Return [X, Y] of the center of cell containing provided text 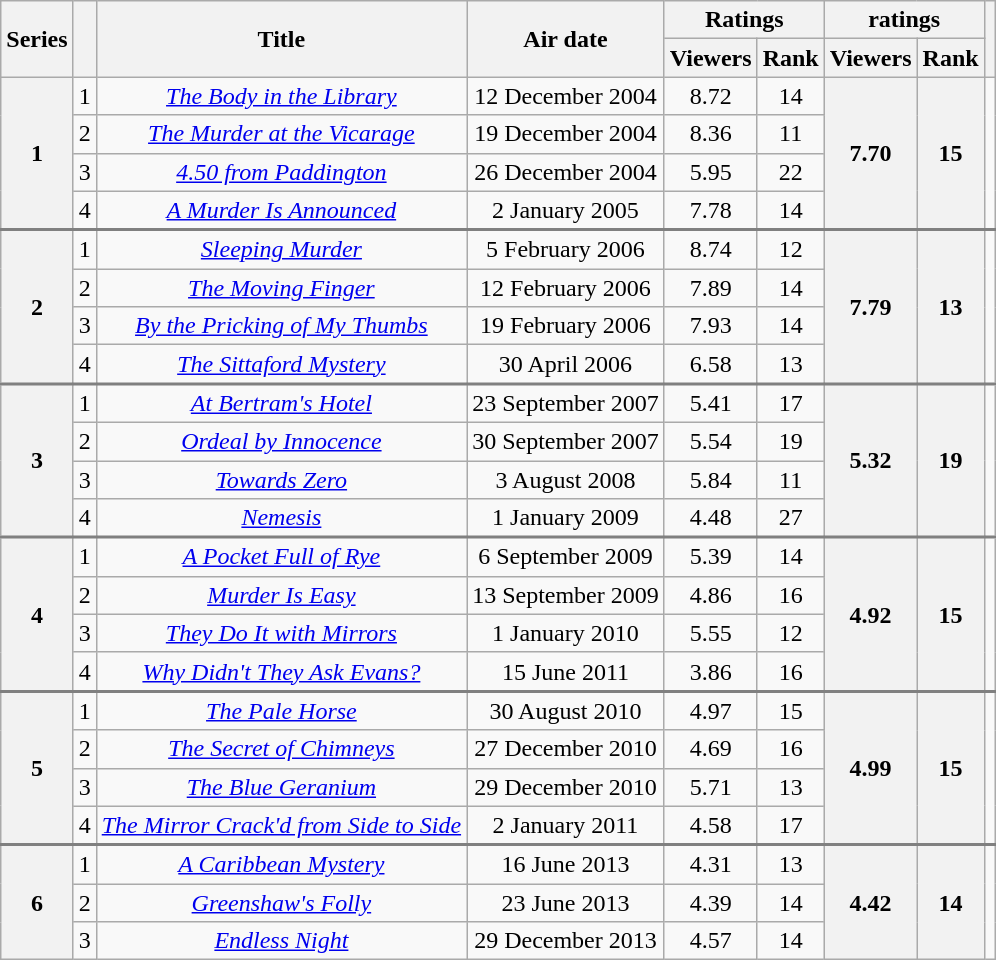
7.93 [710, 326]
The Body in the Library [281, 96]
They Do It with Mirrors [281, 633]
3.86 [710, 672]
5.39 [710, 556]
8.72 [710, 96]
5.71 [710, 787]
Ordeal by Innocence [281, 441]
12 February 2006 [566, 288]
5.32 [870, 461]
3 August 2008 [566, 479]
4.99 [870, 768]
29 December 2010 [566, 787]
30 April 2006 [566, 364]
4.48 [710, 518]
The Moving Finger [281, 288]
5 [37, 768]
By the Pricking of My Thumbs [281, 326]
Sleeping Murder [281, 250]
19 February 2006 [566, 326]
At Bertram's Hotel [281, 404]
Towards Zero [281, 479]
30 August 2010 [566, 710]
23 September 2007 [566, 404]
6 September 2009 [566, 556]
1 January 2010 [566, 633]
Air date [566, 39]
The Pale Horse [281, 710]
Endless Night [281, 941]
26 December 2004 [566, 172]
The Secret of Chimneys [281, 749]
29 December 2013 [566, 941]
27 December 2010 [566, 749]
4.58 [710, 826]
4.39 [710, 903]
Ratings [744, 20]
Why Didn't They Ask Evans? [281, 672]
5.95 [710, 172]
The Sittaford Mystery [281, 364]
2 January 2011 [566, 826]
5.55 [710, 633]
6.58 [710, 364]
7.79 [870, 307]
4.42 [870, 902]
4.57 [710, 941]
ratings [904, 20]
5.84 [710, 479]
4.69 [710, 749]
4.50 from Paddington [281, 172]
13 September 2009 [566, 595]
7.78 [710, 210]
2 January 2005 [566, 210]
The Murder at the Vicarage [281, 134]
27 [790, 518]
16 June 2013 [566, 864]
19 December 2004 [566, 134]
4.86 [710, 595]
30 September 2007 [566, 441]
4.97 [710, 710]
The Mirror Crack'd from Side to Side [281, 826]
4.92 [870, 614]
1 January 2009 [566, 518]
Murder Is Easy [281, 595]
7.70 [870, 154]
7.89 [710, 288]
8.74 [710, 250]
A Caribbean Mystery [281, 864]
6 [37, 902]
Title [281, 39]
Nemesis [281, 518]
22 [790, 172]
A Murder Is Announced [281, 210]
15 June 2011 [566, 672]
Series [37, 39]
The Blue Geranium [281, 787]
23 June 2013 [566, 903]
8.36 [710, 134]
A Pocket Full of Rye [281, 556]
12 December 2004 [566, 96]
5.54 [710, 441]
5.41 [710, 404]
Greenshaw's Folly [281, 903]
4.31 [710, 864]
5 February 2006 [566, 250]
